Provide the [X, Y] coordinate of the cell's center where the given text is located.  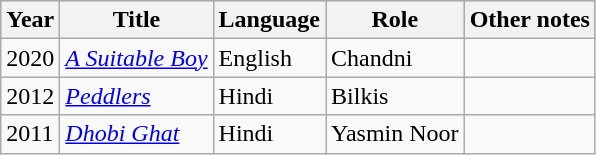
Year [30, 20]
Title [136, 20]
Bilkis [396, 96]
Role [396, 20]
Peddlers [136, 96]
Yasmin Noor [396, 134]
2011 [30, 134]
Other notes [530, 20]
Chandni [396, 58]
A Suitable Boy [136, 58]
2012 [30, 96]
Language [269, 20]
2020 [30, 58]
Dhobi Ghat [136, 134]
English [269, 58]
